Pinpoint the cell where the given text exists, returning its [x, y] midpoint coordinate. 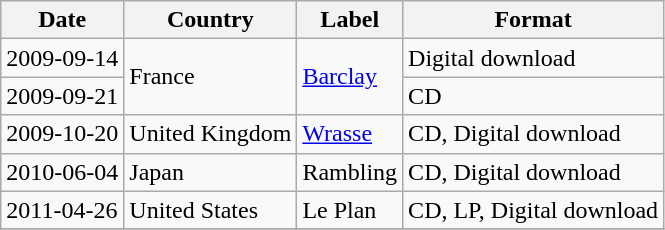
Label [350, 20]
Rambling [350, 172]
2009-09-21 [62, 96]
2009-10-20 [62, 134]
Date [62, 20]
2009-09-14 [62, 58]
United States [210, 210]
CD [534, 96]
Country [210, 20]
United Kingdom [210, 134]
2010-06-04 [62, 172]
Japan [210, 172]
CD, LP, Digital download [534, 210]
Wrasse [350, 134]
Barclay [350, 77]
Format [534, 20]
Digital download [534, 58]
France [210, 77]
Le Plan [350, 210]
2011-04-26 [62, 210]
